Extract the (X, Y) coordinate from the center of the cell holding the provided text.  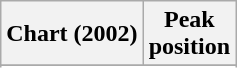
Chart (2002) (72, 34)
Peakposition (189, 34)
